Output the [x, y] coordinate of the center of the cell containing the given text.  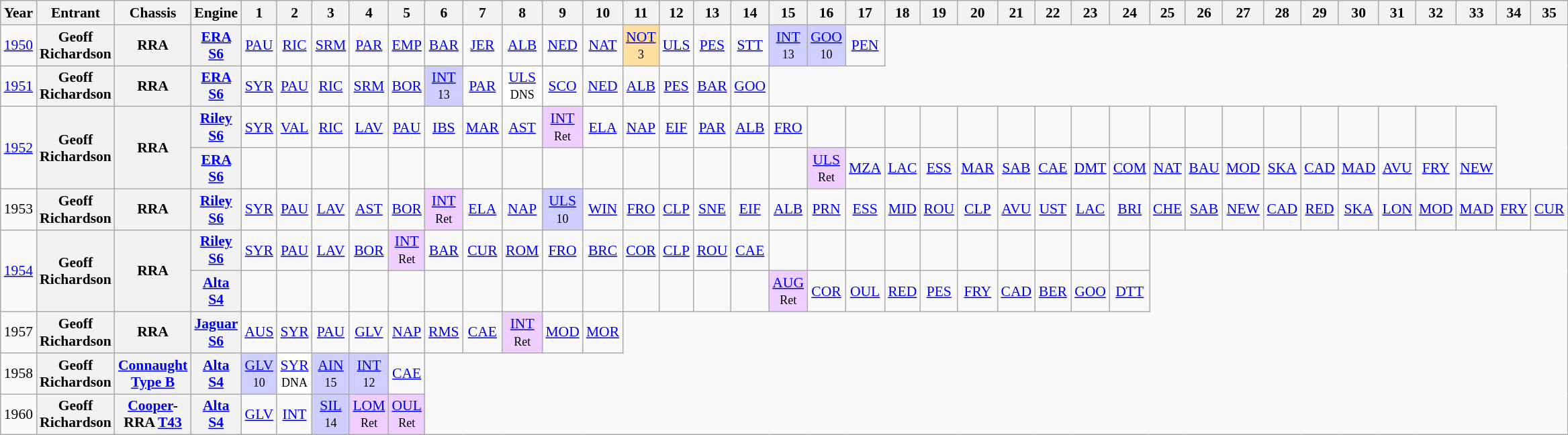
1957 [19, 333]
8 [522, 13]
LON [1397, 209]
30 [1359, 13]
RMS [444, 333]
21 [1016, 13]
15 [788, 13]
28 [1282, 13]
22 [1053, 13]
OULRet [407, 415]
Engine [216, 13]
19 [939, 13]
LOMRet [369, 415]
12 [677, 13]
35 [1550, 13]
IBS [444, 128]
SYRDNA [294, 373]
1960 [19, 415]
2 [294, 13]
27 [1244, 13]
29 [1320, 13]
MID [903, 209]
24 [1129, 13]
SNE [712, 209]
1951 [19, 86]
BER [1053, 291]
ULS10 [563, 209]
1958 [19, 373]
INT12 [369, 373]
STT [749, 46]
4 [369, 13]
9 [563, 13]
AIN15 [331, 373]
14 [749, 13]
1 [259, 13]
Chassis [153, 13]
DTT [1129, 291]
1952 [19, 148]
32 [1436, 13]
SCO [563, 86]
SIL14 [331, 415]
VAL [294, 128]
3 [331, 13]
16 [826, 13]
COM [1129, 168]
AUS [259, 333]
7 [482, 13]
JER [482, 46]
ULSRet [826, 168]
CHE [1167, 209]
GOO10 [826, 46]
Jaguar S6 [216, 333]
OUL [865, 291]
BRI [1129, 209]
5 [407, 13]
ULS [677, 46]
25 [1167, 13]
10 [603, 13]
11 [641, 13]
18 [903, 13]
Connaught Type B [153, 373]
MOR [603, 333]
26 [1204, 13]
PRN [826, 209]
WIN [603, 209]
PEN [865, 46]
20 [978, 13]
EMP [407, 46]
33 [1476, 13]
DMT [1090, 168]
1954 [19, 271]
1953 [19, 209]
INT [294, 415]
BRC [603, 250]
ROM [522, 250]
Entrant [75, 13]
NOT3 [641, 46]
1950 [19, 46]
34 [1514, 13]
UST [1053, 209]
6 [444, 13]
MZA [865, 168]
AUGRet [788, 291]
Year [19, 13]
Cooper-RRA T43 [153, 415]
17 [865, 13]
ULSDNS [522, 86]
BAU [1204, 168]
23 [1090, 13]
GLV10 [259, 373]
31 [1397, 13]
13 [712, 13]
